Output the [x, y] coordinate of the center of the cell containing the given text.  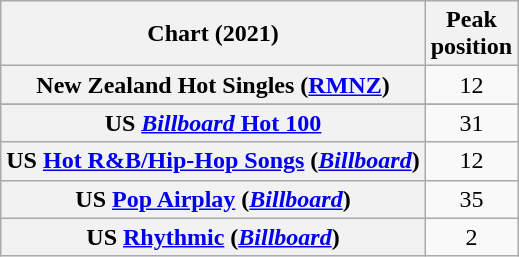
US Hot R&B/Hip-Hop Songs (Billboard) [213, 161]
Chart (2021) [213, 34]
US Billboard Hot 100 [213, 123]
Peakposition [471, 34]
US Rhythmic (Billboard) [213, 237]
31 [471, 123]
2 [471, 237]
New Zealand Hot Singles (RMNZ) [213, 85]
US Pop Airplay (Billboard) [213, 199]
35 [471, 199]
